Identify which cell holds the provided text, then report its [X, Y] central coordinate. 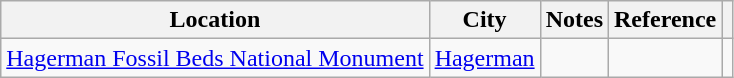
City [484, 20]
Location [215, 20]
Notes [574, 20]
Reference [666, 20]
Hagerman Fossil Beds National Monument [215, 58]
Hagerman [484, 58]
